Scan for the cell matching the given text and deliver its (x, y) coordinate at center. 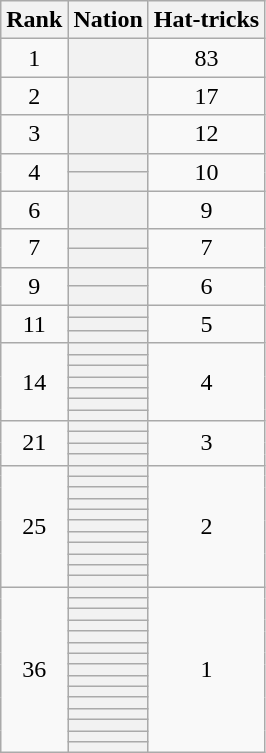
12 (206, 134)
36 (34, 670)
17 (206, 96)
Nation (108, 20)
Rank (34, 20)
5 (206, 324)
11 (34, 324)
25 (34, 526)
21 (34, 443)
Hat-tricks (206, 20)
14 (34, 382)
83 (206, 58)
10 (206, 172)
